Scan for the cell matching the given text and deliver its (x, y) coordinate at center. 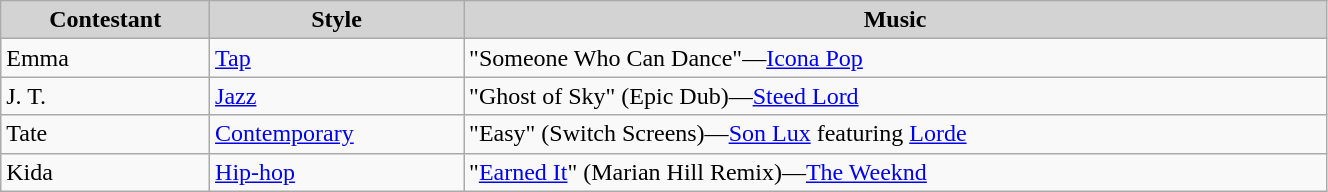
Jazz (337, 96)
Emma (106, 58)
Hip-hop (337, 172)
Contemporary (337, 134)
Music (896, 20)
Tap (337, 58)
"Easy" (Switch Screens)—Son Lux featuring Lorde (896, 134)
J. T. (106, 96)
"Someone Who Can Dance"—Icona Pop (896, 58)
Tate (106, 134)
Kida (106, 172)
"Earned It" (Marian Hill Remix)—The Weeknd (896, 172)
Contestant (106, 20)
Style (337, 20)
"Ghost of Sky" (Epic Dub)—Steed Lord (896, 96)
